Identify which cell holds the provided text, then report its [x, y] central coordinate. 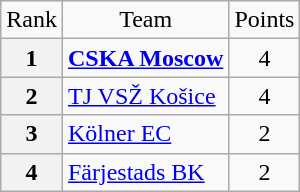
Points [264, 20]
TJ VSŽ Košice [145, 96]
Färjestads BK [145, 172]
3 [32, 134]
Rank [32, 20]
1 [32, 58]
CSKA Moscow [145, 58]
Team [145, 20]
Kölner EC [145, 134]
